From the cell containing the given text, extract its center point as [x, y] coordinate. 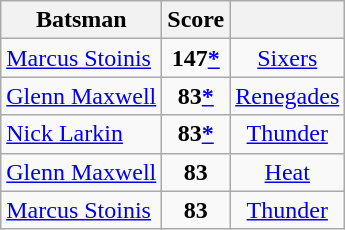
Heat [288, 172]
Sixers [288, 58]
Batsman [82, 20]
Renegades [288, 96]
147* [196, 58]
Score [196, 20]
Nick Larkin [82, 134]
